Extract the [x, y] coordinate from the center of the cell holding the provided text.  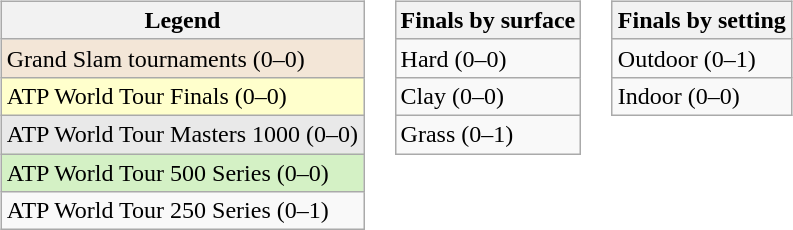
ATP World Tour Masters 1000 (0–0) [182, 134]
Hard (0–0) [488, 58]
Finals by setting [702, 20]
Indoor (0–0) [702, 96]
Clay (0–0) [488, 96]
Grass (0–1) [488, 134]
ATP World Tour Finals (0–0) [182, 96]
Outdoor (0–1) [702, 58]
Grand Slam tournaments (0–0) [182, 58]
ATP World Tour 250 Series (0–1) [182, 211]
Finals by surface [488, 20]
ATP World Tour 500 Series (0–0) [182, 173]
Legend [182, 20]
